Find where the given text appears and provide that cell's center as [x, y] coordinate. 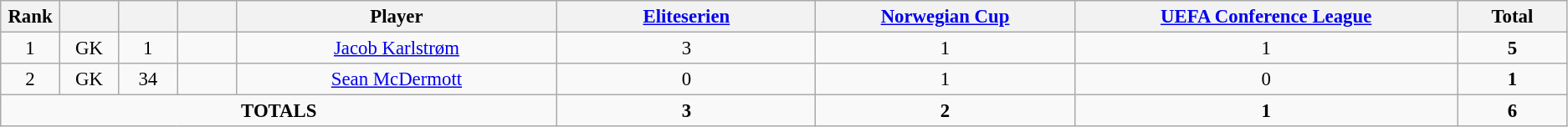
Eliteserien [686, 17]
Norwegian Cup [945, 17]
5 [1512, 48]
Jacob Karlstrøm [397, 48]
Player [397, 17]
UEFA Conference League [1266, 17]
TOTALS [279, 111]
Total [1512, 17]
Rank [30, 17]
Sean McDermott [397, 79]
6 [1512, 111]
34 [148, 79]
